Capture the cell that displays the provided text and extract its [x, y] central coordinate. 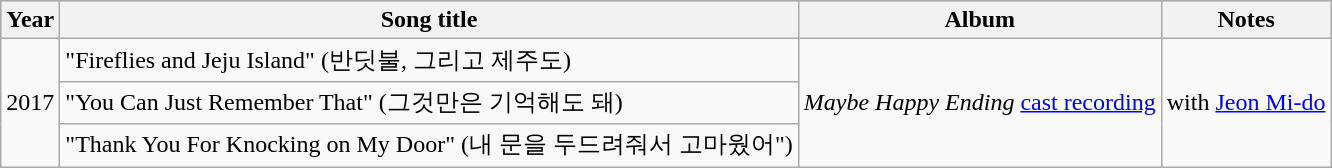
with Jeon Mi-do [1246, 103]
Album [980, 20]
"Fireflies and Jeju Island" (반딧불, 그리고 제주도) [429, 60]
Year [30, 20]
2017 [30, 103]
Song title [429, 20]
Maybe Happy Ending cast recording [980, 103]
"You Can Just Remember That" (그것만은 기억해도 돼) [429, 102]
Notes [1246, 20]
"Thank You For Knocking on My Door" (내 문을 두드려줘서 고마웠어") [429, 146]
